Find where the given text appears and provide that cell's center as (X, Y) coordinate. 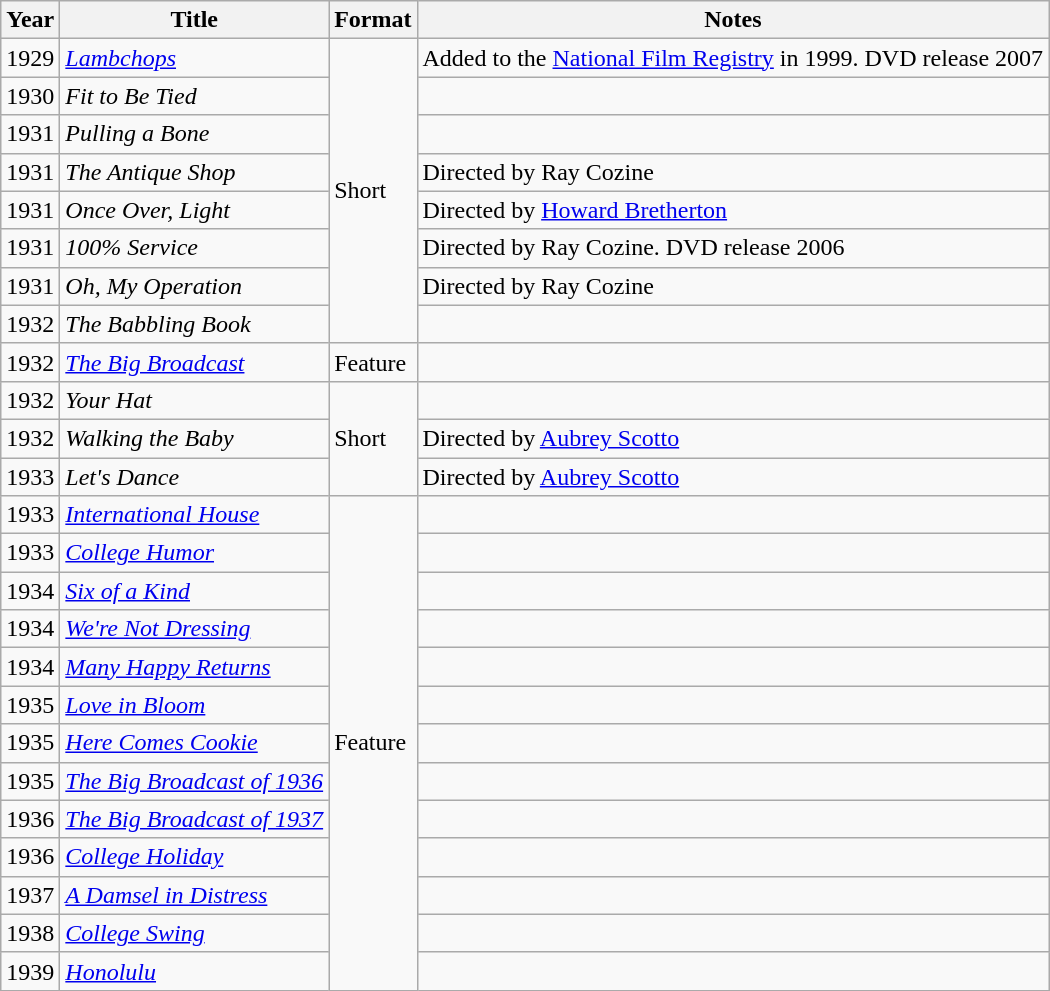
The Antique Shop (194, 172)
100% Service (194, 248)
Honolulu (194, 971)
1939 (30, 971)
Many Happy Returns (194, 667)
Directed by Ray Cozine. DVD release 2006 (733, 248)
Walking the Baby (194, 438)
Love in Bloom (194, 705)
Added to the National Film Registry in 1999. DVD release 2007 (733, 58)
1930 (30, 96)
Fit to Be Tied (194, 96)
The Big Broadcast of 1936 (194, 781)
We're Not Dressing (194, 629)
Notes (733, 20)
The Big Broadcast of 1937 (194, 819)
1929 (30, 58)
Let's Dance (194, 477)
A Damsel in Distress (194, 895)
Oh, My Operation (194, 286)
1938 (30, 933)
Lambchops (194, 58)
College Holiday (194, 857)
The Babbling Book (194, 324)
College Humor (194, 553)
1937 (30, 895)
Year (30, 20)
Your Hat (194, 400)
Format (373, 20)
Here Comes Cookie (194, 743)
The Big Broadcast (194, 362)
Directed by Howard Bretherton (733, 210)
Title (194, 20)
Pulling a Bone (194, 134)
International House (194, 515)
Six of a Kind (194, 591)
Once Over, Light (194, 210)
College Swing (194, 933)
